Capture the cell that displays the provided text and extract its (X, Y) central coordinate. 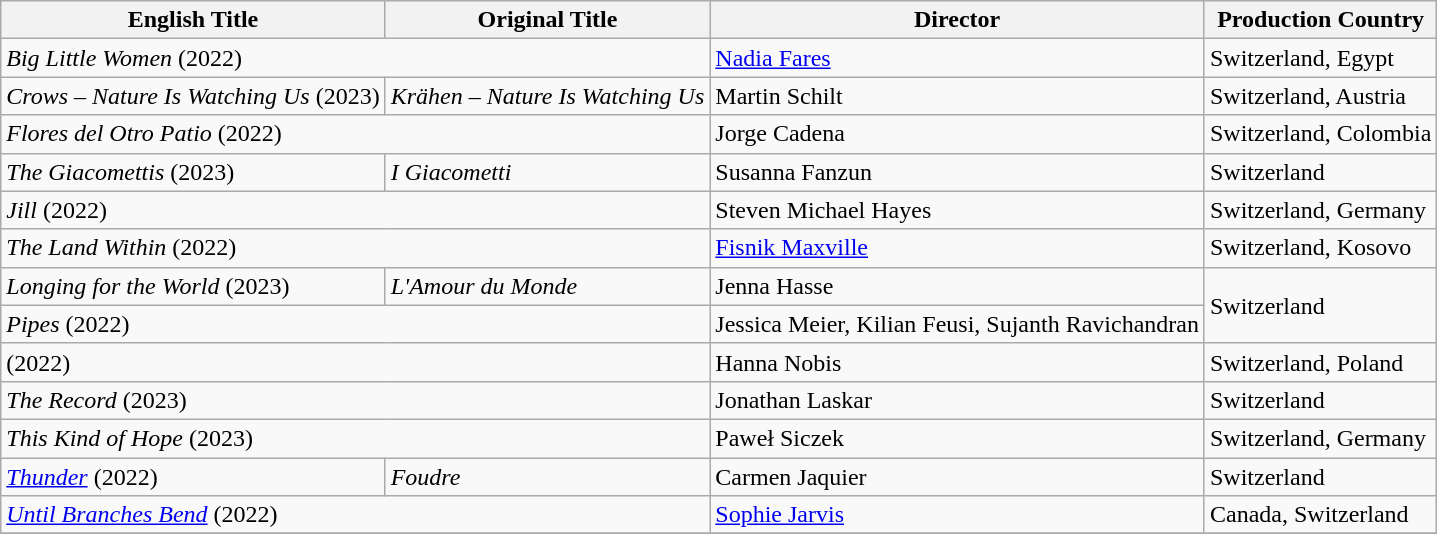
Jenna Hasse (958, 286)
Fisnik Maxville (958, 248)
Original Title (548, 20)
Susanna Fanzun (958, 172)
Hanna Nobis (958, 362)
Steven Michael Hayes (958, 210)
(2022) (356, 362)
Krähen – Nature Is Watching Us (548, 96)
Switzerland, Colombia (1320, 134)
Thunder (2022) (193, 477)
Paweł Siczek (958, 438)
Pipes (2022) (356, 324)
Carmen Jaquier (958, 477)
Switzerland, Kosovo (1320, 248)
English Title (193, 20)
Production Country (1320, 20)
Switzerland, Austria (1320, 96)
Switzerland, Poland (1320, 362)
Flores del Otro Patio (2022) (356, 134)
Director (958, 20)
Foudre (548, 477)
L'Amour du Monde (548, 286)
Jorge Cadena (958, 134)
The Land Within (2022) (356, 248)
Canada, Switzerland (1320, 515)
Jill (2022) (356, 210)
Until Branches Bend (2022) (356, 515)
Jonathan Laskar (958, 400)
Martin Schilt (958, 96)
The Record (2023) (356, 400)
Sophie Jarvis (958, 515)
This Kind of Hope (2023) (356, 438)
Big Little Women (2022) (356, 58)
Jessica Meier, Kilian Feusi, Sujanth Ravichandran (958, 324)
Switzerland, Egypt (1320, 58)
Longing for the World (2023) (193, 286)
The Giacomettis (2023) (193, 172)
Crows – Nature Is Watching Us (2023) (193, 96)
I Giacometti (548, 172)
Nadia Fares (958, 58)
